Scan for the cell matching the given text and deliver its [X, Y] coordinate at center. 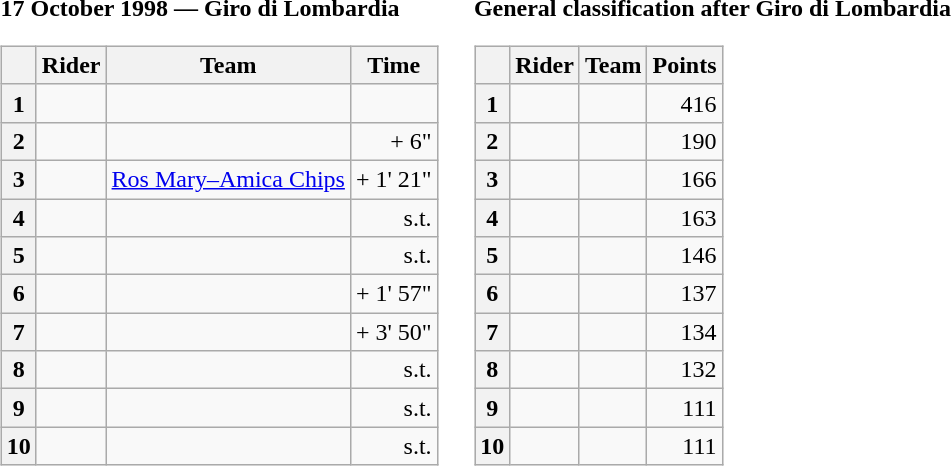
Ros Mary–Amica Chips [228, 179]
Points [684, 65]
166 [684, 179]
163 [684, 217]
137 [684, 294]
134 [684, 332]
190 [684, 141]
416 [684, 103]
Time [394, 65]
132 [684, 370]
+ 1' 57" [394, 294]
146 [684, 256]
+ 6" [394, 141]
+ 1' 21" [394, 179]
+ 3' 50" [394, 332]
